Detect which cell encompasses the target text, then output its [x, y] center coordinate. 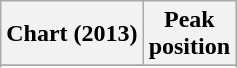
Chart (2013) [72, 34]
Peak position [189, 34]
